From the cell containing the given text, extract its center point as (X, Y) coordinate. 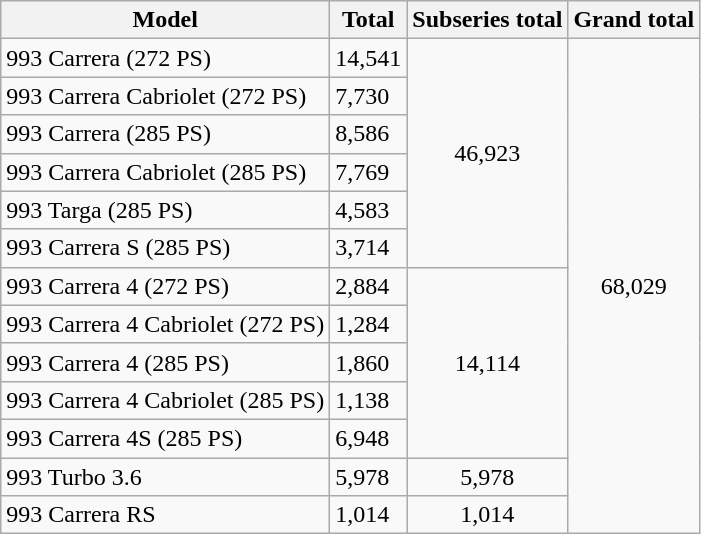
Model (166, 20)
993 Turbo 3.6 (166, 477)
993 Carrera Cabriolet (272 PS) (166, 96)
993 Carrera Cabriolet (285 PS) (166, 172)
1,860 (368, 362)
993 Carrera 4 Cabriolet (272 PS) (166, 324)
1,138 (368, 400)
993 Carrera 4S (285 PS) (166, 438)
6,948 (368, 438)
993 Targa (285 PS) (166, 210)
Grand total (634, 20)
993 Carrera (285 PS) (166, 134)
993 Carrera 4 (272 PS) (166, 286)
993 Carrera 4 (285 PS) (166, 362)
993 Carrera RS (166, 515)
7,730 (368, 96)
993 Carrera S (285 PS) (166, 248)
993 Carrera 4 Cabriolet (285 PS) (166, 400)
Total (368, 20)
68,029 (634, 286)
Subseries total (488, 20)
14,541 (368, 58)
1,284 (368, 324)
993 Carrera (272 PS) (166, 58)
14,114 (488, 362)
46,923 (488, 153)
3,714 (368, 248)
4,583 (368, 210)
2,884 (368, 286)
8,586 (368, 134)
7,769 (368, 172)
